Pinpoint the cell where the given text exists, returning its [X, Y] midpoint coordinate. 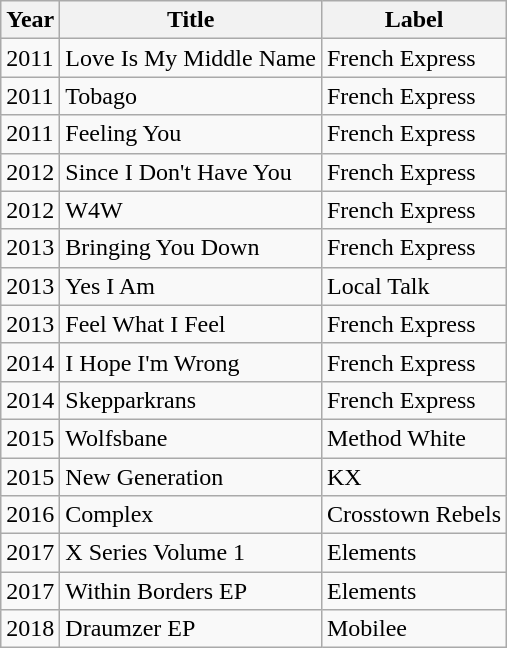
Feel What I Feel [191, 324]
Complex [191, 515]
Crosstown Rebels [414, 515]
Year [30, 20]
KX [414, 477]
Since I Don't Have You [191, 172]
New Generation [191, 477]
Method White [414, 438]
Bringing You Down [191, 248]
Skepparkrans [191, 400]
I Hope I'm Wrong [191, 362]
X Series Volume 1 [191, 553]
Local Talk [414, 286]
Tobago [191, 96]
Label [414, 20]
Mobilee [414, 629]
2016 [30, 515]
W4W [191, 210]
Within Borders EP [191, 591]
Wolfsbane [191, 438]
Love Is My Middle Name [191, 58]
Draumzer EP [191, 629]
Feeling You [191, 134]
2018 [30, 629]
Title [191, 20]
Yes I Am [191, 286]
